For the text-containing cell, return its midpoint in (x, y) coordinate format. 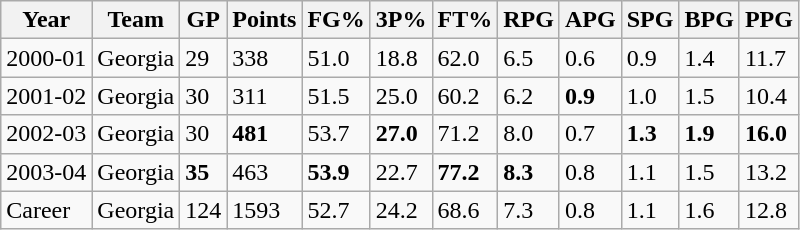
35 (204, 172)
51.5 (336, 96)
2000-01 (46, 58)
6.2 (529, 96)
Year (46, 20)
53.7 (336, 134)
338 (264, 58)
27.0 (401, 134)
3P% (401, 20)
71.2 (465, 134)
6.5 (529, 58)
25.0 (401, 96)
2003-04 (46, 172)
FG% (336, 20)
18.8 (401, 58)
1.6 (709, 210)
Team (136, 20)
24.2 (401, 210)
Points (264, 20)
RPG (529, 20)
481 (264, 134)
10.4 (768, 96)
2002-03 (46, 134)
APG (590, 20)
1593 (264, 210)
FT% (465, 20)
0.7 (590, 134)
13.2 (768, 172)
51.0 (336, 58)
68.6 (465, 210)
GP (204, 20)
PPG (768, 20)
11.7 (768, 58)
463 (264, 172)
0.6 (590, 58)
53.9 (336, 172)
77.2 (465, 172)
60.2 (465, 96)
124 (204, 210)
52.7 (336, 210)
SPG (650, 20)
7.3 (529, 210)
1.0 (650, 96)
12.8 (768, 210)
16.0 (768, 134)
8.3 (529, 172)
1.4 (709, 58)
1.3 (650, 134)
62.0 (465, 58)
1.9 (709, 134)
2001-02 (46, 96)
311 (264, 96)
BPG (709, 20)
29 (204, 58)
Career (46, 210)
22.7 (401, 172)
8.0 (529, 134)
